Return (x, y) of the center of cell containing provided text 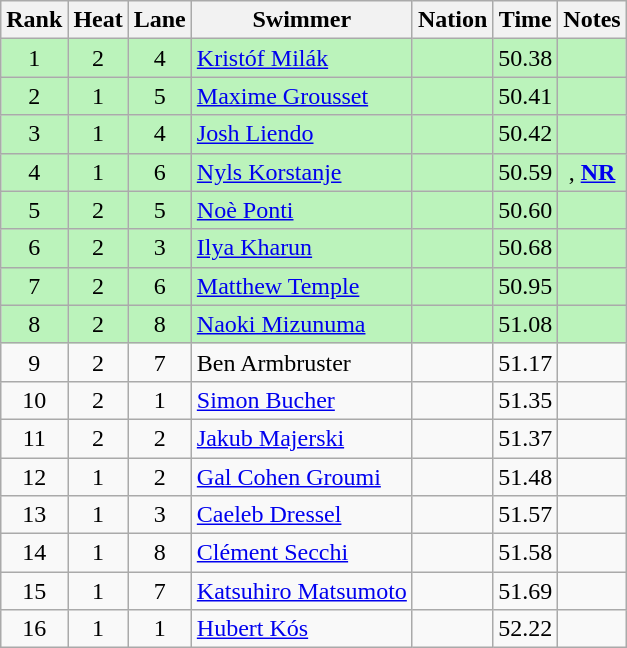
51.69 (526, 591)
50.95 (526, 286)
, NR (592, 172)
Notes (592, 20)
Nation (452, 20)
50.68 (526, 248)
15 (34, 591)
51.17 (526, 362)
Time (526, 20)
51.58 (526, 553)
Lane (160, 20)
Maxime Grousset (302, 96)
51.57 (526, 515)
16 (34, 629)
Nyls Korstanje (302, 172)
Ilya Kharun (302, 248)
Clément Secchi (302, 553)
Hubert Kós (302, 629)
Heat (98, 20)
9 (34, 362)
50.60 (526, 210)
Rank (34, 20)
12 (34, 477)
Caeleb Dressel (302, 515)
50.38 (526, 58)
50.41 (526, 96)
Josh Liendo (302, 134)
52.22 (526, 629)
51.48 (526, 477)
51.37 (526, 438)
Jakub Majerski (302, 438)
11 (34, 438)
50.59 (526, 172)
Noè Ponti (302, 210)
13 (34, 515)
Katsuhiro Matsumoto (302, 591)
10 (34, 400)
51.08 (526, 324)
50.42 (526, 134)
Ben Armbruster (302, 362)
14 (34, 553)
Matthew Temple (302, 286)
Gal Cohen Groumi (302, 477)
51.35 (526, 400)
Naoki Mizunuma (302, 324)
Simon Bucher (302, 400)
Swimmer (302, 20)
Kristóf Milák (302, 58)
